Scan for the cell matching the given text and deliver its [x, y] coordinate at center. 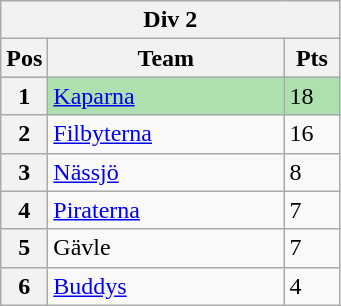
Buddys [166, 286]
5 [24, 248]
Pts [312, 58]
Kaparna [166, 96]
Gävle [166, 248]
Filbyterna [166, 134]
Nässjö [166, 172]
6 [24, 286]
Piraterna [166, 210]
Div 2 [170, 20]
Pos [24, 58]
16 [312, 134]
18 [312, 96]
1 [24, 96]
2 [24, 134]
3 [24, 172]
Team [166, 58]
8 [312, 172]
